Detect which cell encompasses the target text, then output its (X, Y) center coordinate. 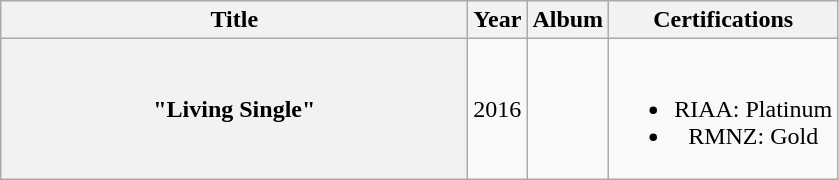
Album (568, 20)
Title (234, 20)
2016 (498, 109)
Year (498, 20)
Certifications (724, 20)
RIAA: PlatinumRMNZ: Gold (724, 109)
"Living Single" (234, 109)
